Provide the (x, y) coordinate of the cell's center where the given text is located.  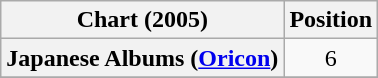
Chart (2005) (142, 20)
6 (331, 58)
Position (331, 20)
Japanese Albums (Oricon) (142, 58)
